Extract the [x, y] coordinate from the center of the cell holding the provided text.  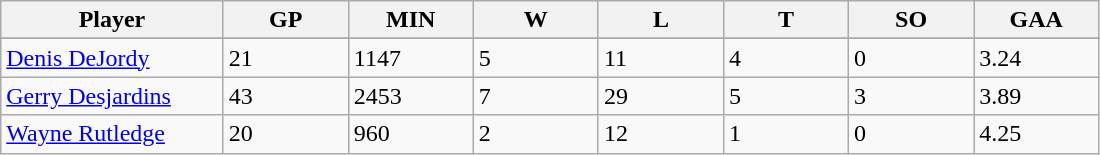
960 [410, 134]
1 [786, 134]
2453 [410, 96]
1147 [410, 58]
SO [912, 20]
7 [536, 96]
11 [660, 58]
GP [286, 20]
21 [286, 58]
3.89 [1036, 96]
12 [660, 134]
MIN [410, 20]
L [660, 20]
4.25 [1036, 134]
Denis DeJordy [112, 58]
20 [286, 134]
2 [536, 134]
43 [286, 96]
GAA [1036, 20]
Gerry Desjardins [112, 96]
3 [912, 96]
Player [112, 20]
W [536, 20]
3.24 [1036, 58]
T [786, 20]
29 [660, 96]
Wayne Rutledge [112, 134]
4 [786, 58]
